Return the (x, y) coordinate for the center point of the cell that contains the specified text.  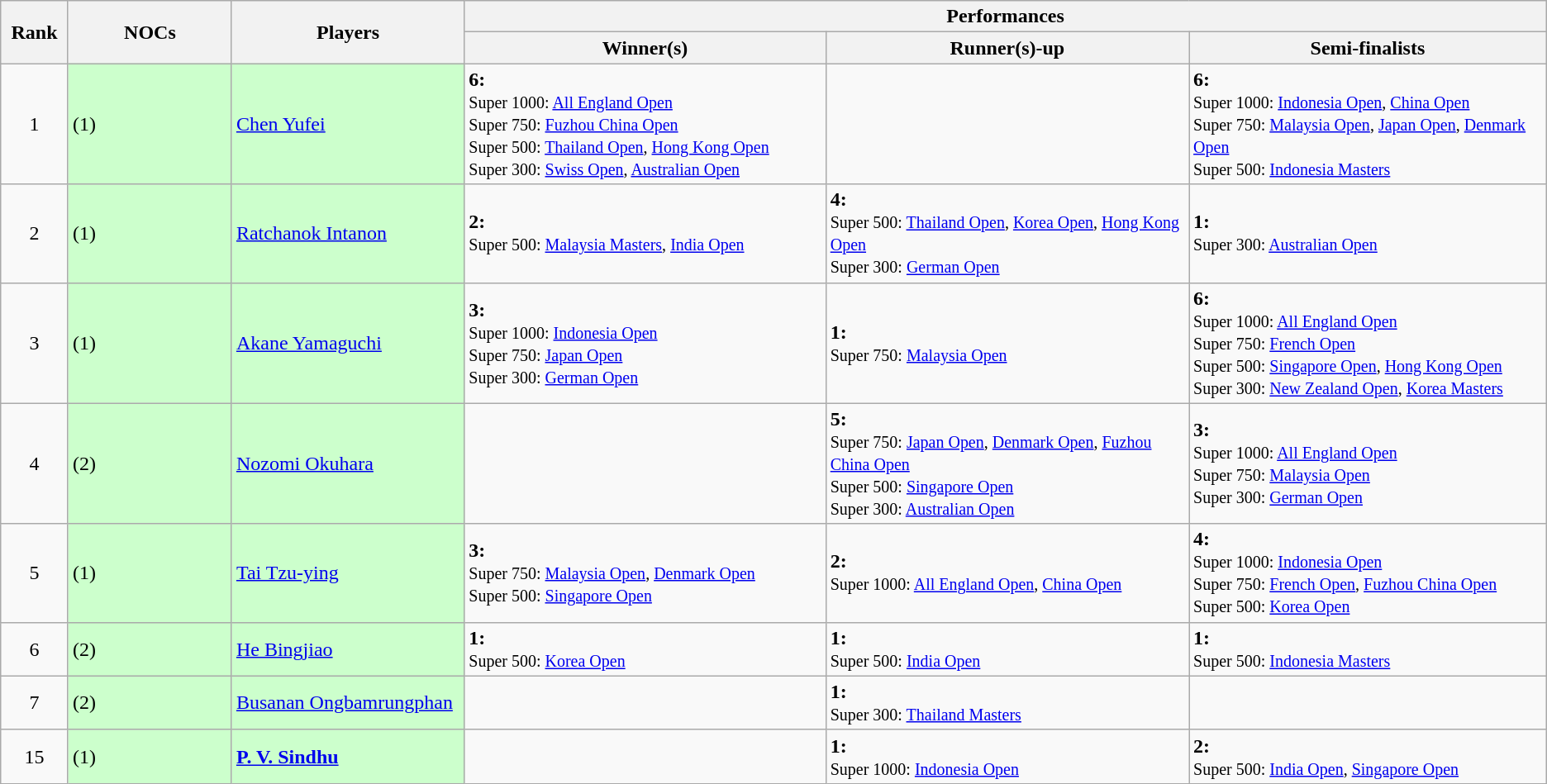
1:Super 750: Malaysia Open (1007, 343)
5:Super 750: Japan Open, Denmark Open, Fuzhou China OpenSuper 500: Singapore OpenSuper 300: Australian Open (1007, 463)
2:Super 1000: All England Open, China Open (1007, 573)
1 (35, 124)
4 (35, 463)
2:Super 500: Malaysia Masters, India Open (645, 233)
Akane Yamaguchi (347, 343)
6:Super 1000: All England OpenSuper 750: French OpenSuper 500: Singapore Open, Hong Kong OpenSuper 300: New Zealand Open, Korea Masters (1368, 343)
P. V. Sindhu (347, 757)
4:Super 1000: Indonesia OpenSuper 750: French Open, Fuzhou China OpenSuper 500: Korea Open (1368, 573)
Winner(s) (645, 48)
Tai Tzu-ying (347, 573)
1:Super 300: Thailand Masters (1007, 702)
6:Super 1000: All England OpenSuper 750: Fuzhou China OpenSuper 500: Thailand Open, Hong Kong OpenSuper 300: Swiss Open, Australian Open (645, 124)
Ratchanok Intanon (347, 233)
1:Super 500: India Open (1007, 649)
6:Super 1000: Indonesia Open, China OpenSuper 750: Malaysia Open, Japan Open, Denmark OpenSuper 500: Indonesia Masters (1368, 124)
3:Super 1000: Indonesia OpenSuper 750: Japan OpenSuper 300: German Open (645, 343)
NOCs (150, 32)
3:Super 750: Malaysia Open, Denmark OpenSuper 500: Singapore Open (645, 573)
15 (35, 757)
Players (347, 32)
5 (35, 573)
Performances (1005, 17)
He Bingjiao (347, 649)
1:Super 300: Australian Open (1368, 233)
Nozomi Okuhara (347, 463)
1:Super 500: Korea Open (645, 649)
Semi-finalists (1368, 48)
3:Super 1000: All England OpenSuper 750: Malaysia OpenSuper 300: German Open (1368, 463)
1:Super 1000: Indonesia Open (1007, 757)
Busanan Ongbamrungphan (347, 702)
6 (35, 649)
Chen Yufei (347, 124)
3 (35, 343)
Rank (35, 32)
1:Super 500: Indonesia Masters (1368, 649)
7 (35, 702)
Runner(s)-up (1007, 48)
4:Super 500: Thailand Open, Korea Open, Hong Kong OpenSuper 300: German Open (1007, 233)
2 (35, 233)
2:Super 500: India Open, Singapore Open (1368, 757)
